Scan for the cell matching the given text and deliver its [x, y] coordinate at center. 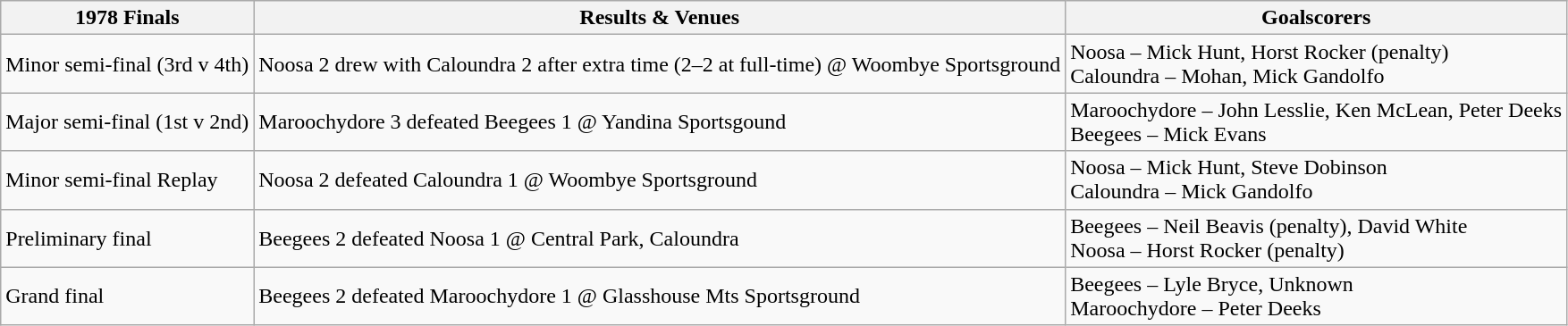
Noosa 2 drew with Caloundra 2 after extra time (2–2 at full-time) @ Woombye Sportsground [660, 64]
Beegees – Lyle Bryce, UnknownMaroochydore – Peter Deeks [1316, 297]
Beegees 2 defeated Maroochydore 1 @ Glasshouse Mts Sportsground [660, 297]
Minor semi-final Replay [127, 180]
Noosa – Mick Hunt, Steve DobinsonCaloundra – Mick Gandolfo [1316, 180]
Noosa – Mick Hunt, Horst Rocker (penalty)Caloundra – Mohan, Mick Gandolfo [1316, 64]
1978 Finals [127, 18]
Major semi-final (1st v 2nd) [127, 121]
Maroochydore – John Lesslie, Ken McLean, Peter DeeksBeegees – Mick Evans [1316, 121]
Grand final [127, 297]
Maroochydore 3 defeated Beegees 1 @ Yandina Sportsgound [660, 121]
Preliminary final [127, 238]
Beegees – Neil Beavis (penalty), David WhiteNoosa – Horst Rocker (penalty) [1316, 238]
Noosa 2 defeated Caloundra 1 @ Woombye Sportsground [660, 180]
Results & Venues [660, 18]
Goalscorers [1316, 18]
Beegees 2 defeated Noosa 1 @ Central Park, Caloundra [660, 238]
Minor semi-final (3rd v 4th) [127, 64]
